Return the (x, y) coordinate for the center point of the cell that contains the specified text.  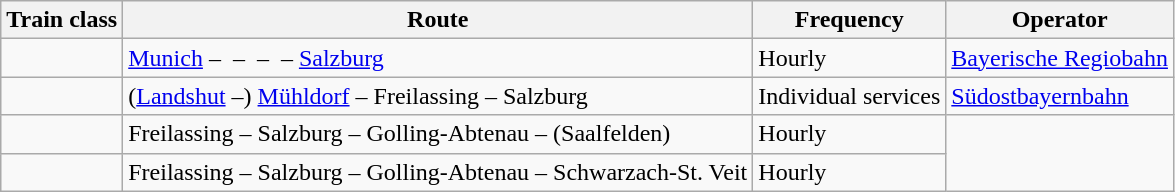
(Landshut –) Mühldorf – Freilassing – Salzburg (438, 96)
Freilassing – Salzburg – Golling-Abtenau – (Saalfelden) (438, 134)
Munich – – – – Salzburg (438, 58)
Train class (62, 20)
Individual services (850, 96)
Operator (1060, 20)
Freilassing – Salzburg – Golling-Abtenau – Schwarzach-St. Veit (438, 172)
Bayerische Regiobahn (1060, 58)
Frequency (850, 20)
Südostbayernbahn (1060, 96)
Route (438, 20)
